Return (x, y) of the center of cell containing provided text 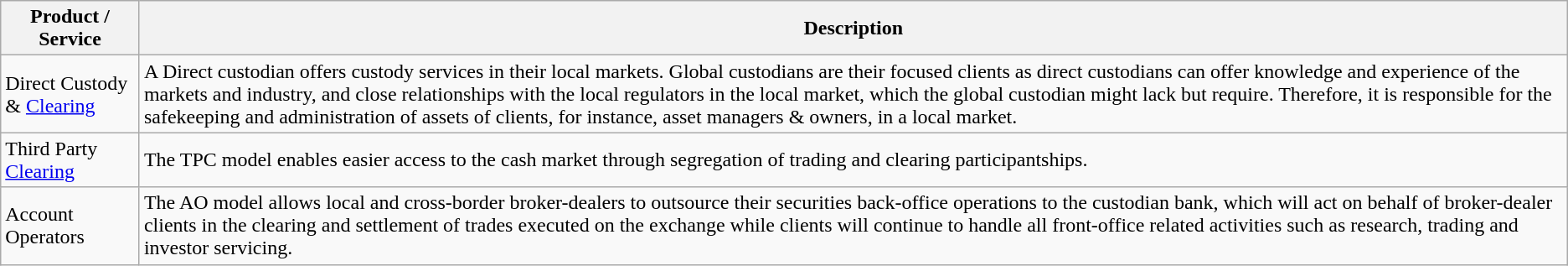
Product / Service (70, 29)
Description (853, 29)
Account Operators (70, 226)
Third Party Clearing (70, 159)
Direct Custody & Clearing (70, 94)
The TPC model enables easier access to the cash market through segregation of trading and clearing participantships. (853, 159)
